Pinpoint the cell where the given text exists, returning its (X, Y) midpoint coordinate. 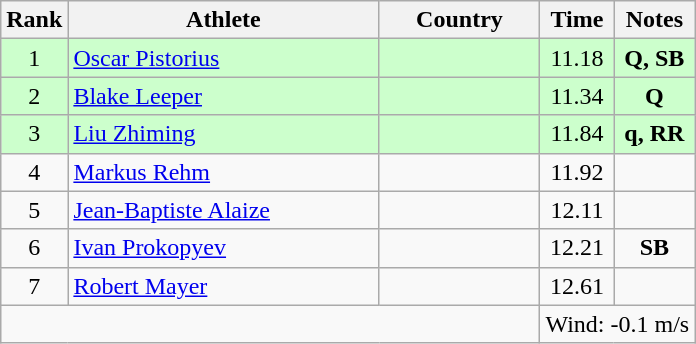
Liu Zhiming (224, 134)
7 (34, 286)
4 (34, 172)
Markus Rehm (224, 172)
Jean-Baptiste Alaize (224, 210)
Country (460, 20)
5 (34, 210)
SB (654, 248)
Ivan Prokopyev (224, 248)
11.92 (577, 172)
12.21 (577, 248)
Time (577, 20)
q, RR (654, 134)
Athlete (224, 20)
2 (34, 96)
3 (34, 134)
12.11 (577, 210)
Oscar Pistorius (224, 58)
Wind: -0.1 m/s (618, 324)
Robert Mayer (224, 286)
11.18 (577, 58)
11.84 (577, 134)
12.61 (577, 286)
Q, SB (654, 58)
Notes (654, 20)
Blake Leeper (224, 96)
Rank (34, 20)
1 (34, 58)
11.34 (577, 96)
Q (654, 96)
6 (34, 248)
